Provide the (x, y) coordinate of the cell's center where the given text is located.  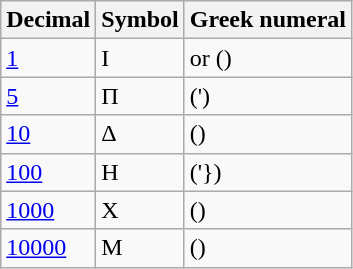
Decimal (48, 20)
Ι (140, 58)
Π (140, 96)
(') (268, 96)
Η (140, 172)
10 (48, 134)
Symbol (140, 20)
1000 (48, 210)
('}) (268, 172)
100 (48, 172)
Μ (140, 248)
10000 (48, 248)
5 (48, 96)
or () (268, 58)
1 (48, 58)
Greek numeral (268, 20)
Δ (140, 134)
Χ (140, 210)
